Capture the cell that displays the provided text and extract its [x, y] central coordinate. 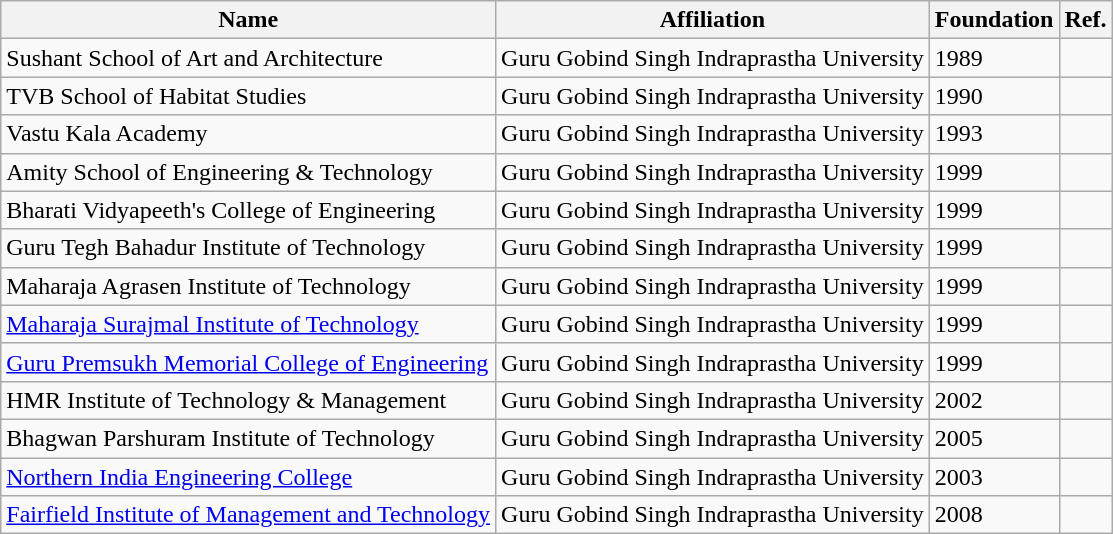
Amity School of Engineering & Technology [248, 172]
Bharati Vidyapeeth's College of Engineering [248, 210]
Maharaja Agrasen Institute of Technology [248, 286]
Maharaja Surajmal Institute of Technology [248, 324]
Guru Tegh Bahadur Institute of Technology [248, 248]
Vastu Kala Academy [248, 134]
TVB School of Habitat Studies [248, 96]
Fairfield Institute of Management and Technology [248, 515]
Bhagwan Parshuram Institute of Technology [248, 438]
Ref. [1086, 20]
1989 [994, 58]
2005 [994, 438]
Guru Premsukh Memorial College of Engineering [248, 362]
1990 [994, 96]
HMR Institute of Technology & Management [248, 400]
Name [248, 20]
2002 [994, 400]
2008 [994, 515]
2003 [994, 477]
Foundation [994, 20]
Sushant School of Art and Architecture [248, 58]
1993 [994, 134]
Affiliation [713, 20]
Northern India Engineering College [248, 477]
